Extract the (x, y) coordinate from the center of the cell holding the provided text.  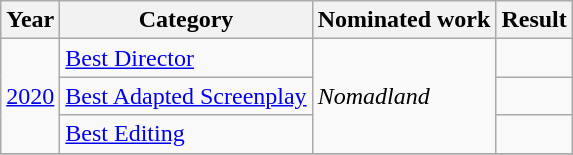
Best Adapted Screenplay (186, 96)
Category (186, 20)
Nomadland (404, 96)
Best Director (186, 58)
Best Editing (186, 134)
Result (534, 20)
Year (30, 20)
2020 (30, 96)
Nominated work (404, 20)
